Locate the cell with the specified text and output its (x, y) center coordinate. 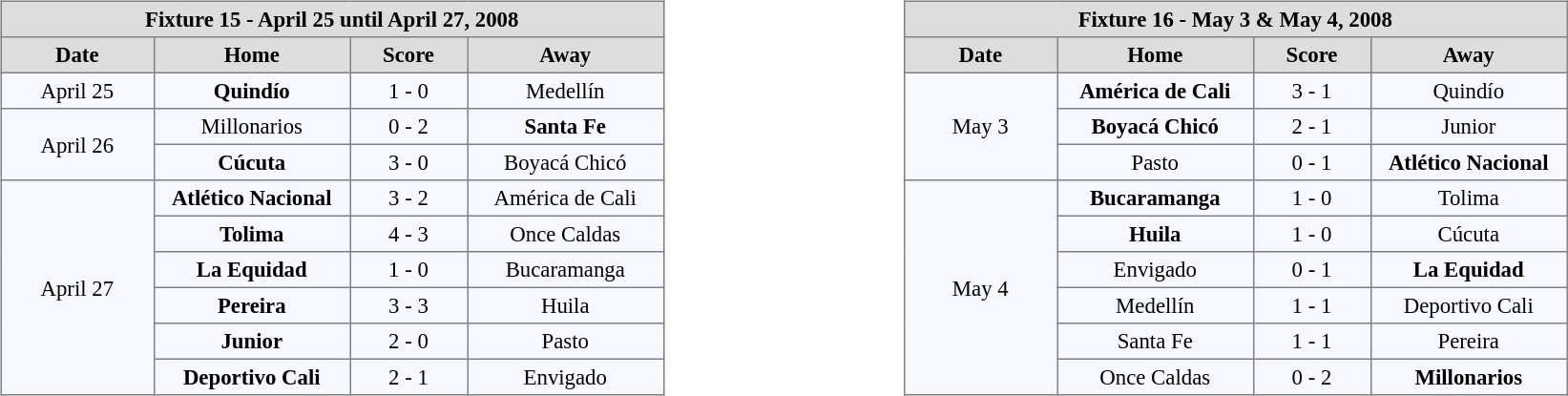
3 - 1 (1311, 91)
April 25 (76, 91)
April 27 (76, 288)
3 - 3 (408, 305)
Fixture 16 - May 3 & May 4, 2008 (1235, 19)
May 3 (980, 126)
3 - 0 (408, 162)
2 - 0 (408, 342)
4 - 3 (408, 234)
3 - 2 (408, 198)
April 26 (76, 145)
May 4 (980, 288)
Fixture 15 - April 25 until April 27, 2008 (331, 19)
